For the text-containing cell, return its midpoint in [x, y] coordinate format. 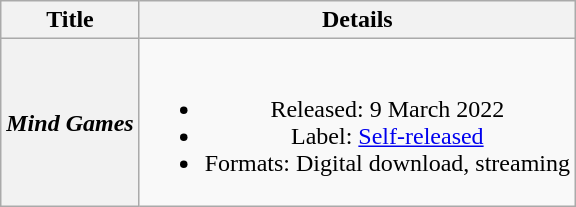
Released: 9 March 2022Label: Self-releasedFormats: Digital download, streaming [357, 122]
Mind Games [70, 122]
Title [70, 20]
Details [357, 20]
